Find where the given text appears and provide that cell's center as (X, Y) coordinate. 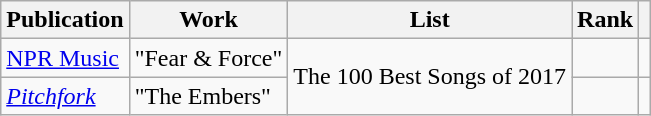
NPR Music (65, 58)
Work (208, 20)
"The Embers" (208, 96)
Rank (606, 20)
List (430, 20)
"Fear & Force" (208, 58)
Publication (65, 20)
The 100 Best Songs of 2017 (430, 77)
Pitchfork (65, 96)
